Provide the [x, y] coordinate of the cell's center where the given text is located.  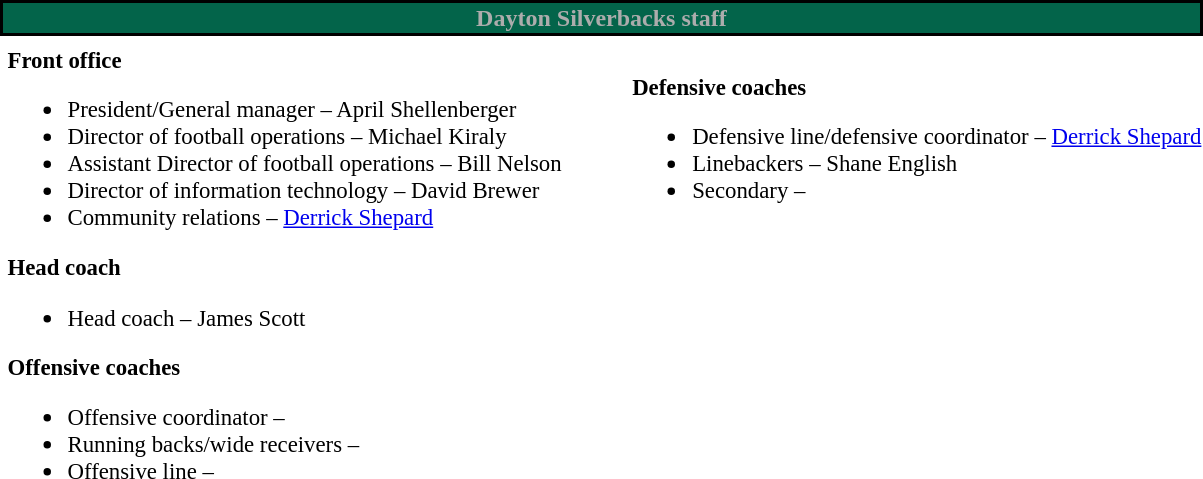
Dayton Silverbacks staff [602, 18]
